Determine the [X, Y] coordinate at the center of the cell enclosing the given text.  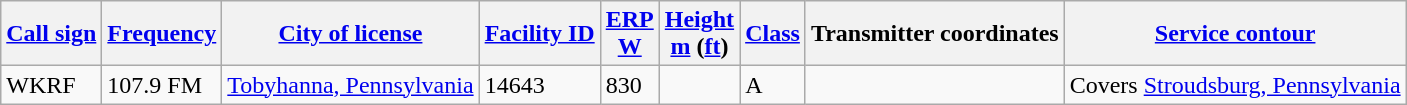
Call sign [52, 34]
Frequency [162, 34]
A [773, 85]
14643 [540, 85]
City of license [350, 34]
830 [630, 85]
Heightm (ft) [699, 34]
Tobyhanna, Pennsylvania [350, 85]
ERPW [630, 34]
Transmitter coordinates [934, 34]
Service contour [1235, 34]
Covers Stroudsburg, Pennsylvania [1235, 85]
WKRF [52, 85]
Facility ID [540, 34]
107.9 FM [162, 85]
Class [773, 34]
